Search for the cell housing the specified text and yield its (x, y) center coordinate. 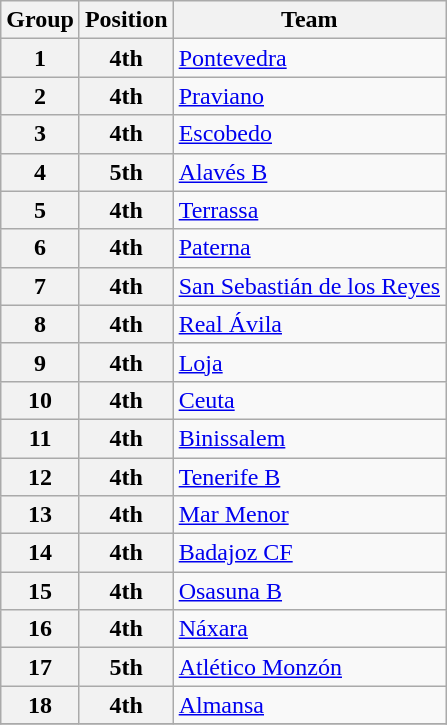
5 (40, 210)
Real Ávila (309, 324)
Alavés B (309, 172)
14 (40, 553)
2 (40, 96)
11 (40, 438)
Team (309, 20)
Osasuna B (309, 591)
Escobedo (309, 134)
17 (40, 667)
9 (40, 362)
15 (40, 591)
Almansa (309, 705)
Atlético Monzón (309, 667)
Mar Menor (309, 515)
Terrassa (309, 210)
18 (40, 705)
13 (40, 515)
3 (40, 134)
Position (126, 20)
16 (40, 629)
8 (40, 324)
Binissalem (309, 438)
Loja (309, 362)
Praviano (309, 96)
San Sebastián de los Reyes (309, 286)
7 (40, 286)
Pontevedra (309, 58)
Paterna (309, 248)
Group (40, 20)
10 (40, 400)
4 (40, 172)
Ceuta (309, 400)
12 (40, 477)
Tenerife B (309, 477)
Badajoz CF (309, 553)
Náxara (309, 629)
1 (40, 58)
6 (40, 248)
